Pinpoint the cell where the given text exists, returning its [x, y] midpoint coordinate. 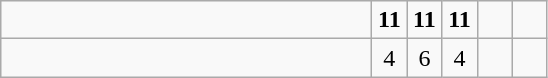
6 [424, 58]
